Identify which cell holds the provided text, then report its (x, y) central coordinate. 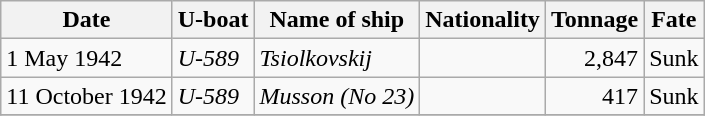
Nationality (483, 20)
11 October 1942 (86, 96)
Tonnage (594, 20)
Name of ship (337, 20)
2,847 (594, 58)
Date (86, 20)
Tsiolkovskij (337, 58)
U-boat (213, 20)
Fate (674, 20)
Musson (No 23) (337, 96)
417 (594, 96)
1 May 1942 (86, 58)
